Output the [x, y] coordinate of the center of the cell containing the given text.  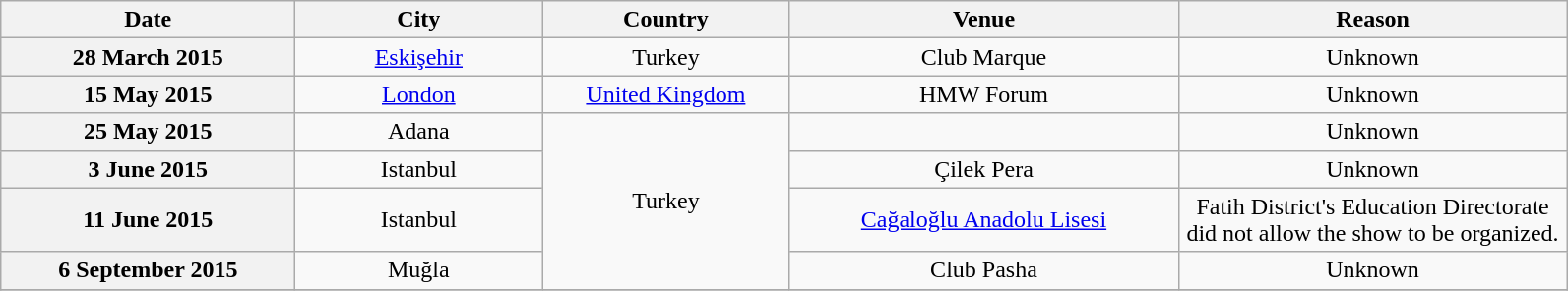
Cağaloğlu Anadolu Lisesi [984, 220]
11 June 2015 [148, 220]
25 May 2015 [148, 132]
28 March 2015 [148, 57]
London [419, 94]
Fatih District's Education Directorate did not allow the show to be organized. [1372, 220]
3 June 2015 [148, 169]
Club Pasha [984, 270]
Country [665, 20]
Eskişehir [419, 57]
City [419, 20]
Club Marque [984, 57]
Muğla [419, 270]
6 September 2015 [148, 270]
United Kingdom [665, 94]
Adana [419, 132]
15 May 2015 [148, 94]
Reason [1372, 20]
Date [148, 20]
Venue [984, 20]
Çilek Pera [984, 169]
HMW Forum [984, 94]
